Search for the cell housing the specified text and yield its [X, Y] center coordinate. 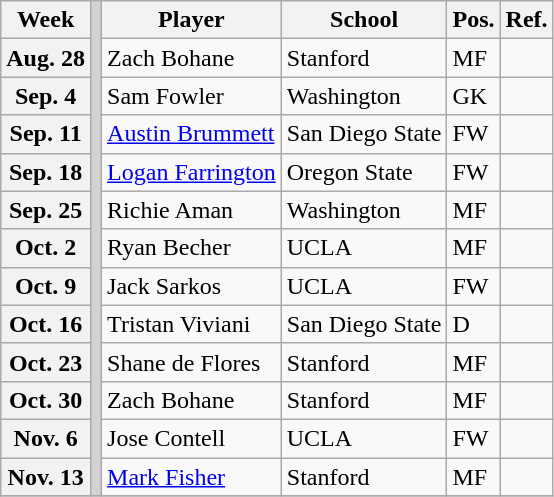
Nov. 6 [46, 438]
Pos. [474, 20]
Oct. 9 [46, 286]
Oct. 30 [46, 400]
Ryan Becher [192, 248]
D [474, 324]
Oct. 16 [46, 324]
Tristan Viviani [192, 324]
Oct. 23 [46, 362]
Logan Farrington [192, 172]
Jack Sarkos [192, 286]
Ref. [526, 20]
Week [46, 20]
Sep. 11 [46, 134]
GK [474, 96]
Shane de Flores [192, 362]
Sep. 18 [46, 172]
Jose Contell [192, 438]
School [364, 20]
Sam Fowler [192, 96]
Nov. 13 [46, 477]
Austin Brummett [192, 134]
Oct. 2 [46, 248]
Aug. 28 [46, 58]
Sep. 25 [46, 210]
Mark Fisher [192, 477]
Sep. 4 [46, 96]
Player [192, 20]
Richie Aman [192, 210]
Oregon State [364, 172]
